Search for the cell housing the specified text and yield its (X, Y) center coordinate. 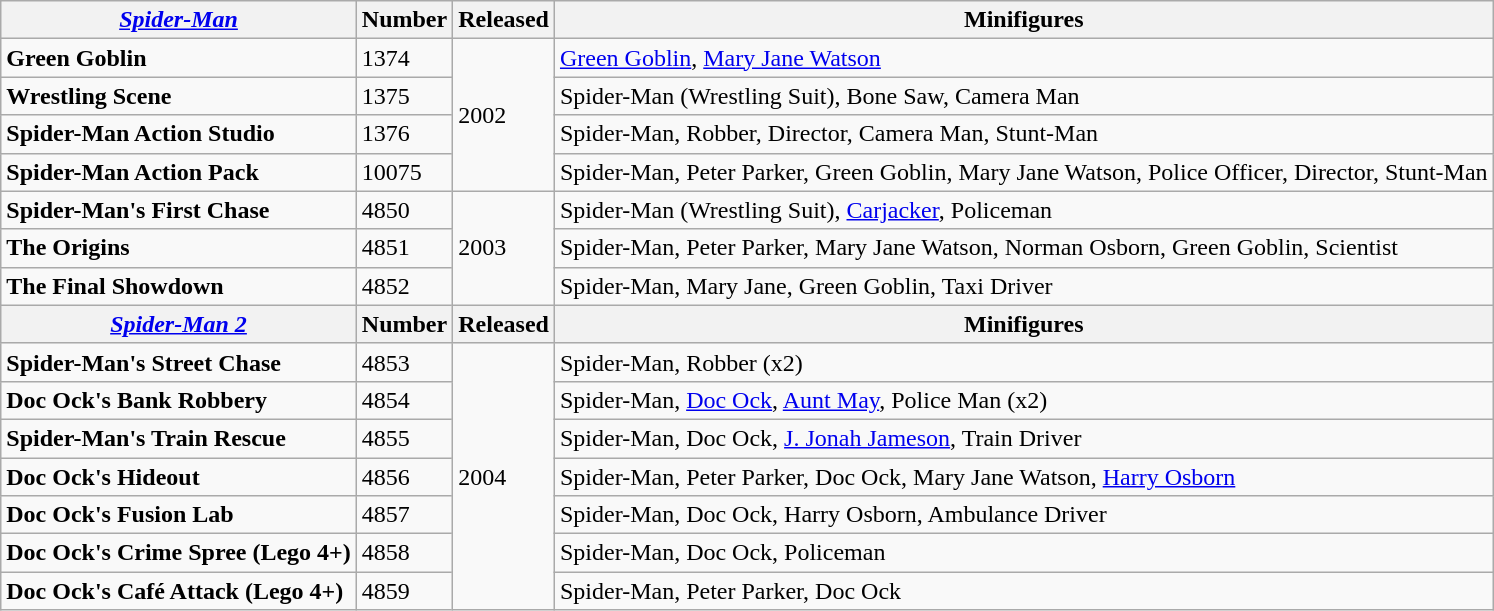
Spider-Man (Wrestling Suit), Bone Saw, Camera Man (1024, 96)
Doc Ock's Café Attack (Lego 4+) (179, 591)
4859 (404, 591)
Spider-Man, Doc Ock, Harry Osborn, Ambulance Driver (1024, 515)
4853 (404, 362)
Spider-Man's First Chase (179, 210)
Spider-Man, Doc Ock, J. Jonah Jameson, Train Driver (1024, 438)
Doc Ock's Hideout (179, 477)
Spider-Man, Peter Parker, Doc Ock (1024, 591)
2003 (504, 248)
Doc Ock's Fusion Lab (179, 515)
Spider-Man Action Pack (179, 172)
Spider-Man, Robber (x2) (1024, 362)
4852 (404, 286)
10075 (404, 172)
Spider-Man, Doc Ock, Policeman (1024, 553)
1374 (404, 58)
Spider-Man's Train Rescue (179, 438)
4856 (404, 477)
Green Goblin, Mary Jane Watson (1024, 58)
Spider-Man (Wrestling Suit), Carjacker, Policeman (1024, 210)
Spider-Man (179, 20)
2002 (504, 115)
4855 (404, 438)
Spider-Man, Mary Jane, Green Goblin, Taxi Driver (1024, 286)
2004 (504, 476)
4850 (404, 210)
Wrestling Scene (179, 96)
Green Goblin (179, 58)
1375 (404, 96)
1376 (404, 134)
4857 (404, 515)
Spider-Man, Peter Parker, Mary Jane Watson, Norman Osborn, Green Goblin, Scientist (1024, 248)
The Final Showdown (179, 286)
Doc Ock's Bank Robbery (179, 400)
Spider-Man, Doc Ock, Aunt May, Police Man (x2) (1024, 400)
Doc Ock's Crime Spree (Lego 4+) (179, 553)
Spider-Man's Street Chase (179, 362)
4858 (404, 553)
The Origins (179, 248)
4851 (404, 248)
Spider-Man, Peter Parker, Doc Ock, Mary Jane Watson, Harry Osborn (1024, 477)
4854 (404, 400)
Spider-Man Action Studio (179, 134)
Spider-Man, Peter Parker, Green Goblin, Mary Jane Watson, Police Officer, Director, Stunt-Man (1024, 172)
Spider-Man, Robber, Director, Camera Man, Stunt-Man (1024, 134)
Spider-Man 2 (179, 324)
